Determine the (x, y) coordinate at the center of the cell enclosing the given text.  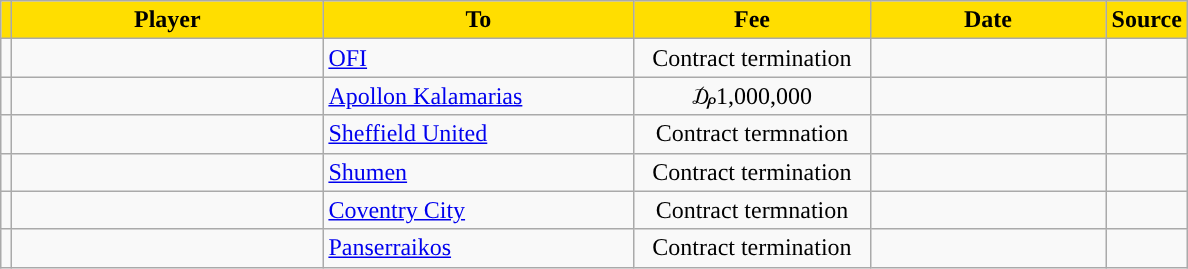
Apollon Kalamarias (478, 96)
To (478, 20)
Fee (752, 20)
Source (1146, 20)
OFI (478, 58)
Sheffield United (478, 134)
Shumen (478, 172)
Coventry City (478, 210)
Date (988, 20)
Player (168, 20)
₯1,000,000 (752, 96)
Panserraikos (478, 248)
